Return the (x, y) coordinate for the center point of the cell that contains the specified text.  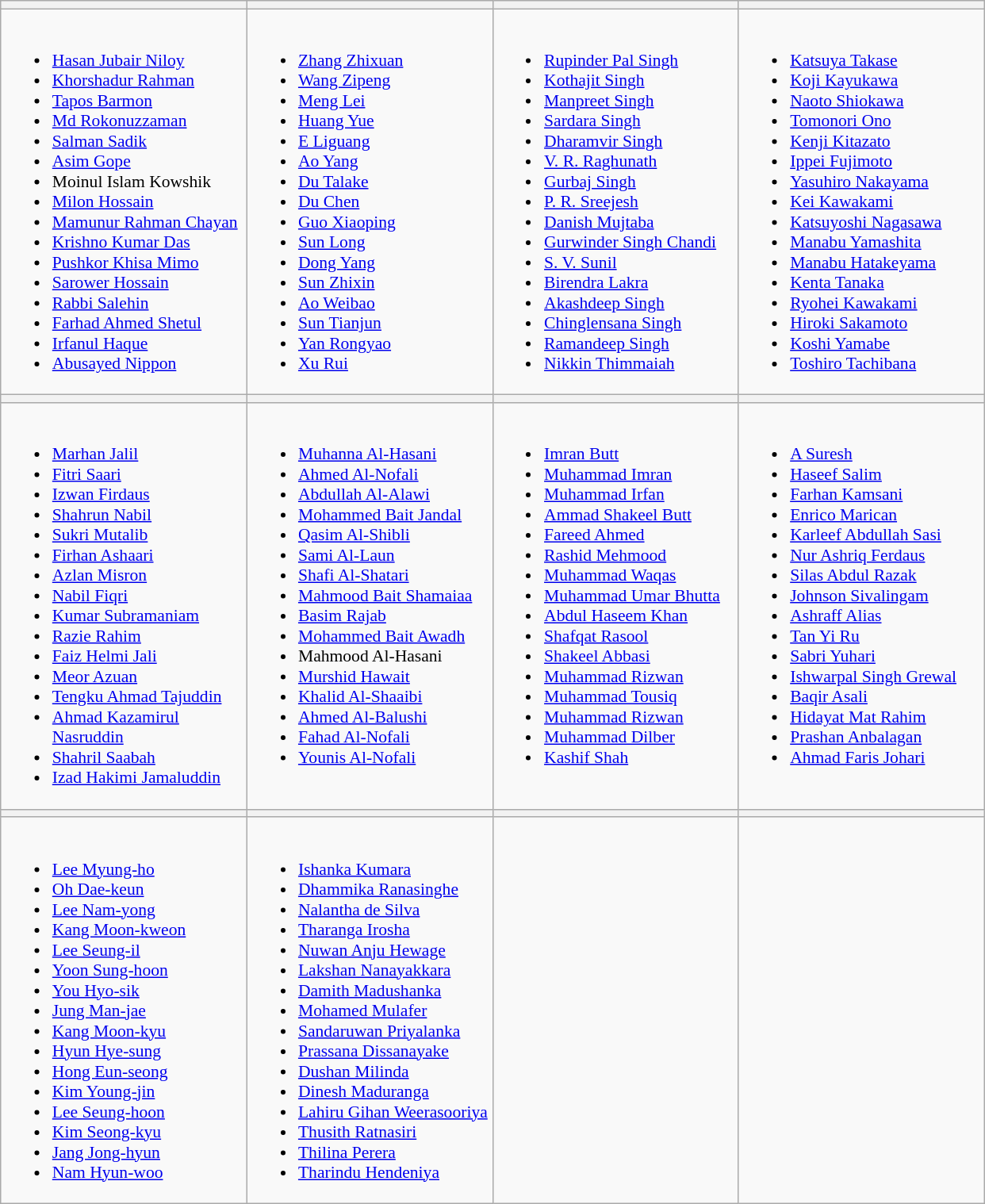
Zhang ZhixuanWang ZipengMeng LeiHuang YueE LiguangAo YangDu TalakeDu ChenGuo XiaopingSun LongDong YangSun ZhixinAo WeibaoSun TianjunYan RongyaoXu Rui (370, 201)
